Identify which cell holds the provided text, then report its (x, y) central coordinate. 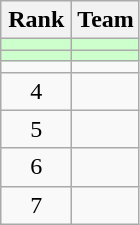
Team (106, 20)
6 (36, 167)
4 (36, 91)
Rank (36, 20)
5 (36, 129)
7 (36, 205)
